Scan for the cell matching the given text and deliver its (X, Y) coordinate at center. 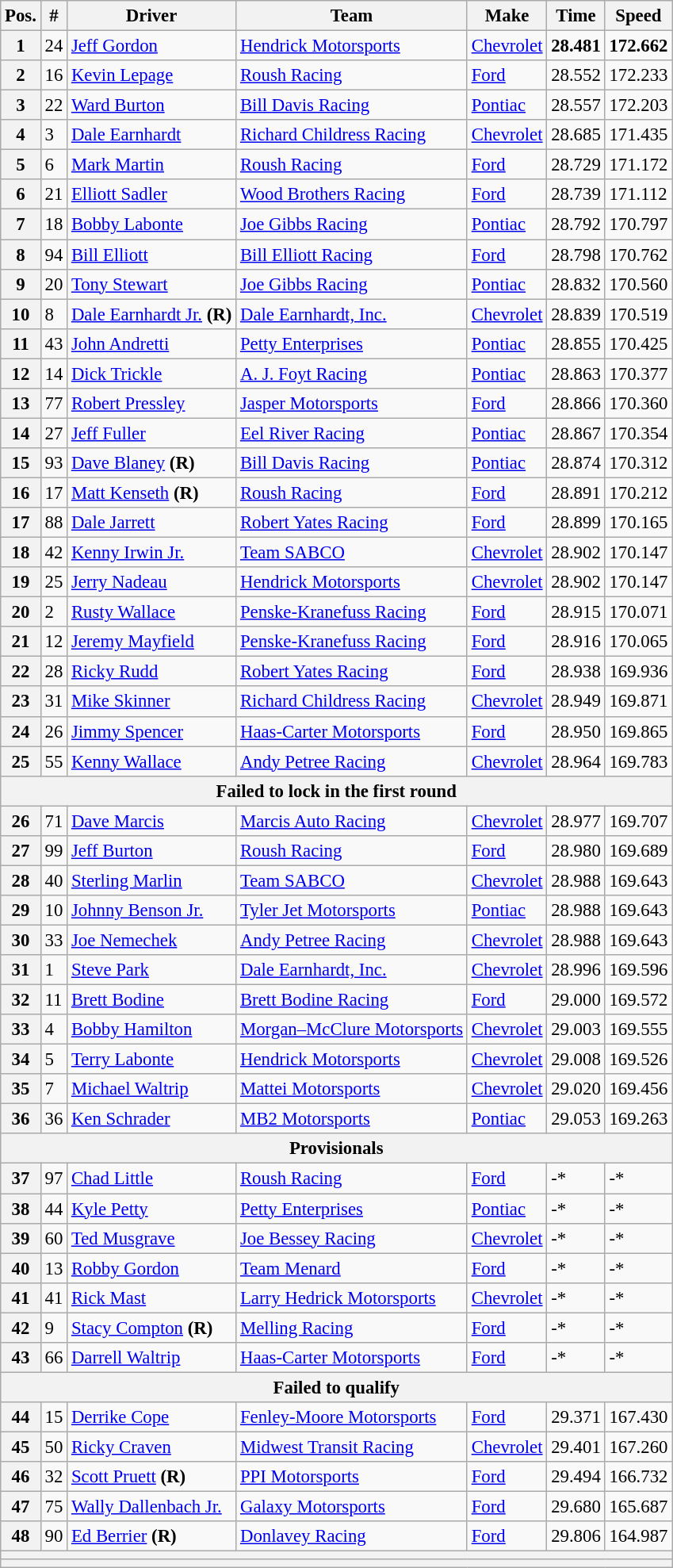
34 (21, 1060)
Marcis Auto Racing (352, 821)
172.233 (639, 75)
29.371 (575, 1417)
165.687 (639, 1507)
Failed to lock in the first round (336, 791)
Joe Bessey Racing (352, 1238)
47 (21, 1507)
169.871 (639, 702)
29.494 (575, 1477)
Elliott Sadler (152, 194)
Tony Stewart (152, 284)
170.165 (639, 523)
Jeff Fuller (152, 433)
97 (54, 1179)
Kenny Wallace (152, 761)
Dale Earnhardt (152, 135)
169.865 (639, 731)
169.526 (639, 1060)
169.555 (639, 1029)
28.729 (575, 165)
28.792 (575, 224)
169.596 (639, 970)
60 (54, 1238)
Robby Gordon (152, 1268)
Michael Waltrip (152, 1089)
Derrike Cope (152, 1417)
Terry Labonte (152, 1060)
170.762 (639, 255)
167.260 (639, 1447)
29.008 (575, 1060)
170.560 (639, 284)
Melling Racing (352, 1328)
170.519 (639, 314)
169.783 (639, 761)
170.360 (639, 404)
Dave Marcis (152, 821)
Johnny Benson Jr. (152, 911)
28.938 (575, 672)
Wood Brothers Racing (352, 194)
28.867 (575, 433)
94 (54, 255)
28.481 (575, 46)
Team (352, 16)
Dale Earnhardt Jr. (R) (152, 314)
Mattei Motorsports (352, 1089)
38 (21, 1209)
28.685 (575, 135)
23 (21, 702)
Chad Little (152, 1179)
75 (54, 1507)
Rusty Wallace (152, 612)
Dale Jarrett (152, 523)
Donlavey Racing (352, 1536)
169.572 (639, 1000)
29.053 (575, 1119)
Scott Pruett (R) (152, 1477)
169.689 (639, 851)
169.456 (639, 1089)
Dick Trickle (152, 374)
37 (21, 1179)
99 (54, 851)
Morgan–McClure Motorsports (352, 1029)
Jimmy Spencer (152, 731)
171.172 (639, 165)
Provisionals (336, 1149)
Sterling Marlin (152, 880)
170.071 (639, 612)
Jeff Burton (152, 851)
170.312 (639, 463)
Galaxy Motorsports (352, 1507)
29.401 (575, 1447)
35 (21, 1089)
Joe Nemechek (152, 940)
28.798 (575, 255)
Ward Burton (152, 105)
Time (575, 16)
90 (54, 1536)
28.863 (575, 374)
Team Menard (352, 1268)
Mark Martin (152, 165)
170.212 (639, 493)
Ed Berrier (R) (152, 1536)
Ricky Craven (152, 1447)
Mike Skinner (152, 702)
66 (54, 1358)
170.354 (639, 433)
Larry Hedrick Motorsports (352, 1298)
169.936 (639, 672)
170.377 (639, 374)
28.916 (575, 642)
Pos. (21, 16)
Fenley-Moore Motorsports (352, 1417)
PPI Motorsports (352, 1477)
30 (21, 940)
Eel River Racing (352, 433)
28.891 (575, 493)
Bobby Hamilton (152, 1029)
29 (21, 911)
171.435 (639, 135)
28.866 (575, 404)
29.020 (575, 1089)
Rick Mast (152, 1298)
164.987 (639, 1536)
Brett Bodine (152, 1000)
Kevin Lepage (152, 75)
170.065 (639, 642)
28.950 (575, 731)
169.263 (639, 1119)
169.707 (639, 821)
166.732 (639, 1477)
45 (21, 1447)
170.425 (639, 343)
Kyle Petty (152, 1209)
88 (54, 523)
Jeff Gordon (152, 46)
28.832 (575, 284)
28.557 (575, 105)
29.000 (575, 1000)
28.964 (575, 761)
28.855 (575, 343)
Bill Elliott Racing (352, 255)
28.552 (575, 75)
28.996 (575, 970)
Darrell Waltrip (152, 1358)
28.839 (575, 314)
Driver (152, 16)
Stacy Compton (R) (152, 1328)
93 (54, 463)
55 (54, 761)
Tyler Jet Motorsports (352, 911)
MB2 Motorsports (352, 1119)
Steve Park (152, 970)
Matt Kenseth (R) (152, 493)
Ken Schrader (152, 1119)
170.797 (639, 224)
Ricky Rudd (152, 672)
48 (21, 1536)
28.739 (575, 194)
Brett Bodine Racing (352, 1000)
28.915 (575, 612)
28.899 (575, 523)
167.430 (639, 1417)
28.874 (575, 463)
29.806 (575, 1536)
28.977 (575, 821)
Speed (639, 16)
50 (54, 1447)
Failed to qualify (336, 1387)
39 (21, 1238)
28.949 (575, 702)
46 (21, 1477)
Jasper Motorsports (352, 404)
Jeremy Mayfield (152, 642)
171.112 (639, 194)
John Andretti (152, 343)
Dave Blaney (R) (152, 463)
172.662 (639, 46)
Robert Pressley (152, 404)
Midwest Transit Racing (352, 1447)
29.680 (575, 1507)
# (54, 16)
Bobby Labonte (152, 224)
29.003 (575, 1029)
Make (507, 16)
Bill Elliott (152, 255)
28.980 (575, 851)
Kenny Irwin Jr. (152, 553)
71 (54, 821)
Jerry Nadeau (152, 582)
77 (54, 404)
A. J. Foyt Racing (352, 374)
19 (21, 582)
172.203 (639, 105)
Ted Musgrave (152, 1238)
Wally Dallenbach Jr. (152, 1507)
